For the text-containing cell, return its midpoint in (X, Y) coordinate format. 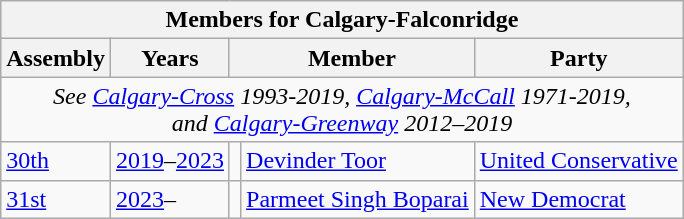
2019–2023 (170, 161)
Parmeet Singh Boparai (358, 199)
Party (578, 58)
Member (352, 58)
30th (56, 161)
Assembly (56, 58)
Years (170, 58)
United Conservative (578, 161)
Devinder Toor (358, 161)
2023– (170, 199)
New Democrat (578, 199)
31st (56, 199)
See Calgary-Cross 1993-2019, Calgary-McCall 1971-2019, and Calgary-Greenway 2012–2019 (342, 110)
Members for Calgary-Falconridge (342, 20)
